Scan for the cell matching the given text and deliver its (x, y) coordinate at center. 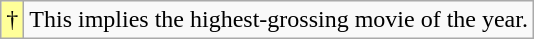
This implies the highest-grossing movie of the year. (279, 20)
† (12, 20)
